Return the (x, y) coordinate for the center point of the cell that contains the specified text.  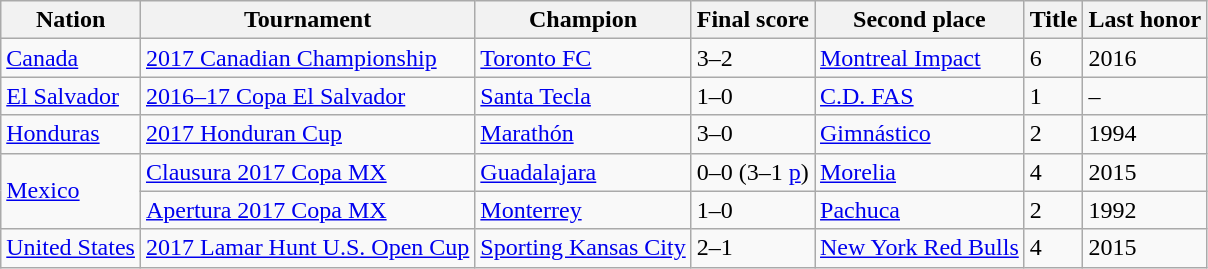
3–2 (752, 58)
Marathón (583, 134)
Santa Tecla (583, 96)
Toronto FC (583, 58)
2017 Lamar Hunt U.S. Open Cup (307, 248)
Last honor (1145, 20)
1994 (1145, 134)
Clausura 2017 Copa MX (307, 172)
Final score (752, 20)
1992 (1145, 210)
New York Red Bulls (919, 248)
Champion (583, 20)
Monterrey (583, 210)
2016–17 Copa El Salvador (307, 96)
3–0 (752, 134)
Sporting Kansas City (583, 248)
2017 Honduran Cup (307, 134)
Canada (71, 58)
Guadalajara (583, 172)
Pachuca (919, 210)
Nation (71, 20)
0–0 (3–1 p) (752, 172)
Apertura 2017 Copa MX (307, 210)
Second place (919, 20)
6 (1054, 58)
Montreal Impact (919, 58)
2017 Canadian Championship (307, 58)
Mexico (71, 191)
Gimnástico (919, 134)
El Salvador (71, 96)
Honduras (71, 134)
C.D. FAS (919, 96)
Tournament (307, 20)
2–1 (752, 248)
Title (1054, 20)
– (1145, 96)
Morelia (919, 172)
1 (1054, 96)
2016 (1145, 58)
United States (71, 248)
